Locate the cell with the specified text and output its (X, Y) center coordinate. 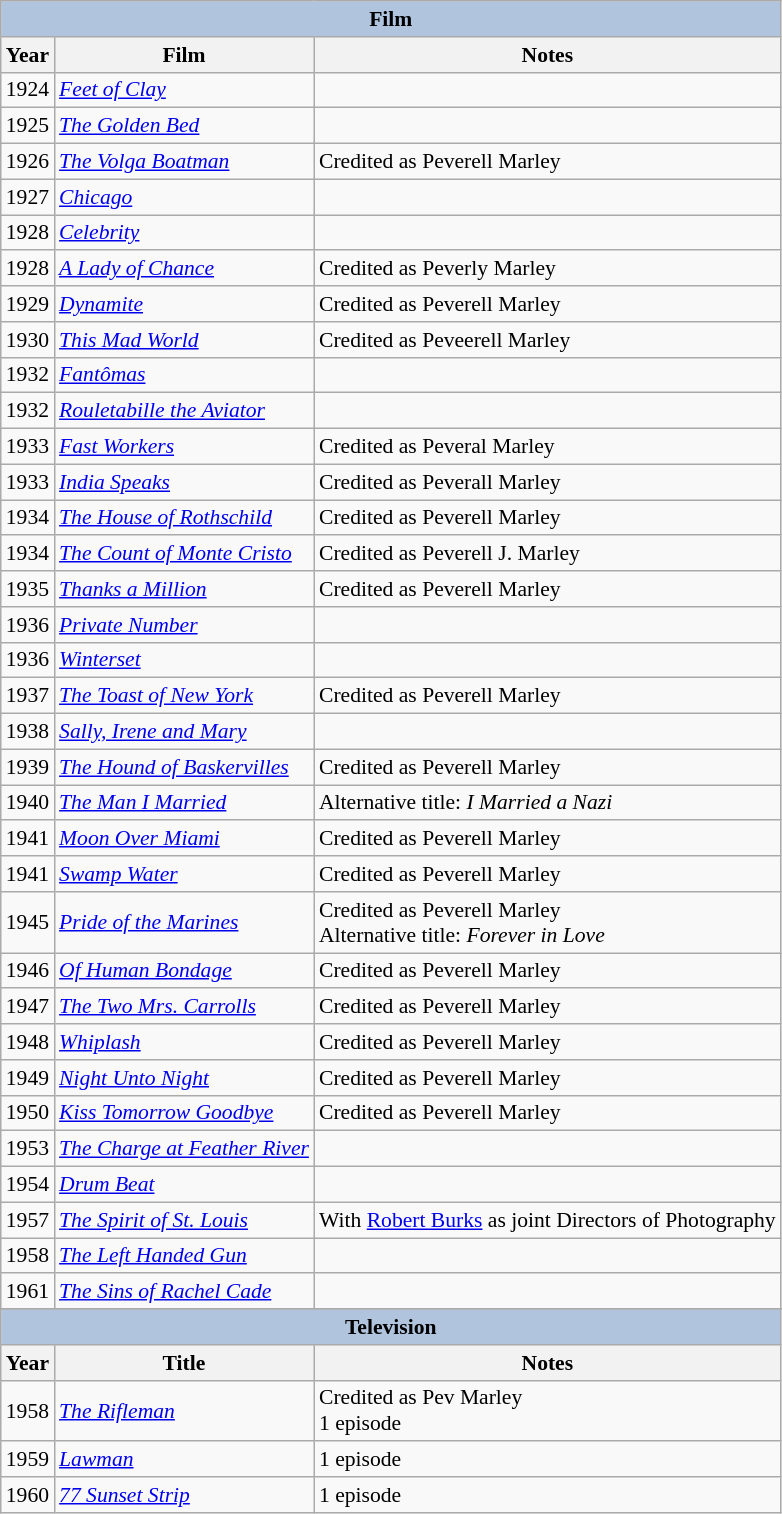
Credited as Peverall Marley (548, 482)
1927 (28, 197)
1940 (28, 803)
1957 (28, 1220)
The Hound of Baskervilles (184, 767)
The Volga Boatman (184, 162)
Fast Workers (184, 447)
1945 (28, 922)
The Sins of Rachel Cade (184, 1292)
Credited as Peverell MarleyAlternative title: Forever in Love (548, 922)
The Rifleman (184, 1410)
Alternative title: I Married a Nazi (548, 803)
Whiplash (184, 1042)
Pride of the Marines (184, 922)
Of Human Bondage (184, 971)
77 Sunset Strip (184, 1495)
This Mad World (184, 340)
Drum Beat (184, 1185)
Credited as Peveral Marley (548, 447)
Lawman (184, 1460)
With Robert Burks as joint Directors of Photography (548, 1220)
India Speaks (184, 482)
Dynamite (184, 304)
1929 (28, 304)
The Man I Married (184, 803)
The Golden Bed (184, 126)
Thanks a Million (184, 589)
Credited as Pev Marley1 episode (548, 1410)
A Lady of Chance (184, 269)
Rouletabille the Aviator (184, 411)
Sally, Irene and Mary (184, 732)
The House of Rothschild (184, 518)
The Two Mrs. Carrolls (184, 1007)
1959 (28, 1460)
1930 (28, 340)
1953 (28, 1149)
The Left Handed Gun (184, 1256)
1938 (28, 732)
1925 (28, 126)
Title (184, 1363)
Fantômas (184, 375)
Moon Over Miami (184, 839)
1947 (28, 1007)
Television (391, 1327)
1939 (28, 767)
1924 (28, 90)
The Spirit of St. Louis (184, 1220)
The Charge at Feather River (184, 1149)
Winterset (184, 660)
Credited as Peverell J. Marley (548, 554)
1946 (28, 971)
Credited as Peveerell Marley (548, 340)
1949 (28, 1078)
1926 (28, 162)
1954 (28, 1185)
Celebrity (184, 233)
Night Unto Night (184, 1078)
The Toast of New York (184, 696)
1935 (28, 589)
1961 (28, 1292)
1937 (28, 696)
Chicago (184, 197)
Kiss Tomorrow Goodbye (184, 1113)
Feet of Clay (184, 90)
1960 (28, 1495)
Swamp Water (184, 874)
Private Number (184, 625)
1950 (28, 1113)
1948 (28, 1042)
The Count of Monte Cristo (184, 554)
Credited as Peverly Marley (548, 269)
